Capture the cell that displays the provided text and extract its [x, y] central coordinate. 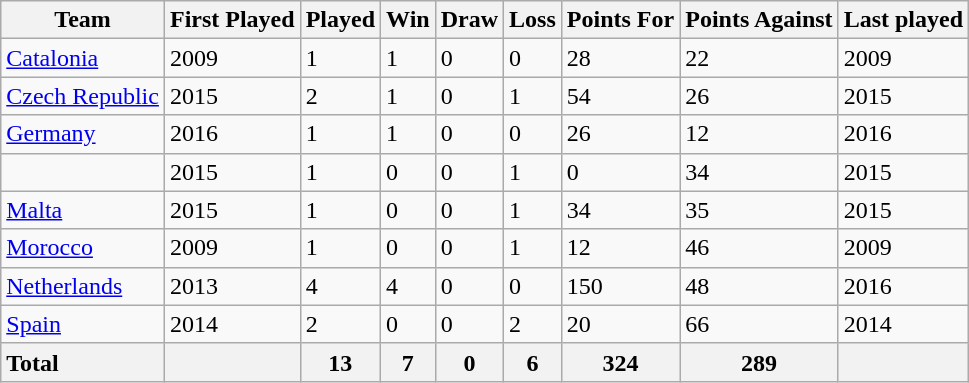
22 [759, 58]
289 [759, 362]
48 [759, 286]
Morocco [83, 248]
Played [340, 20]
Malta [83, 210]
Points Against [759, 20]
Netherlands [83, 286]
2013 [232, 286]
Win [408, 20]
13 [340, 362]
Draw [469, 20]
28 [620, 58]
35 [759, 210]
Spain [83, 324]
First Played [232, 20]
20 [620, 324]
Catalonia [83, 58]
46 [759, 248]
54 [620, 96]
Total [83, 362]
66 [759, 324]
324 [620, 362]
Loss [533, 20]
Team [83, 20]
Points For [620, 20]
6 [533, 362]
Czech Republic [83, 96]
150 [620, 286]
Germany [83, 134]
7 [408, 362]
Last played [903, 20]
